Scan for the cell matching the given text and deliver its [X, Y] coordinate at center. 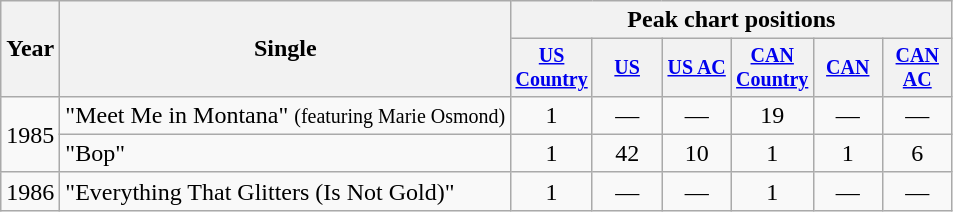
10 [696, 153]
1985 [30, 134]
6 [918, 153]
US [626, 68]
CAN AC [918, 68]
1986 [30, 191]
"Everything That Glitters (Is Not Gold)" [286, 191]
Single [286, 49]
"Bop" [286, 153]
19 [772, 115]
CAN [848, 68]
"Meet Me in Montana" (featuring Marie Osmond) [286, 115]
Year [30, 49]
Peak chart positions [732, 20]
US AC [696, 68]
42 [626, 153]
US Country [552, 68]
CAN Country [772, 68]
